Find where the given text appears and provide that cell's center as [x, y] coordinate. 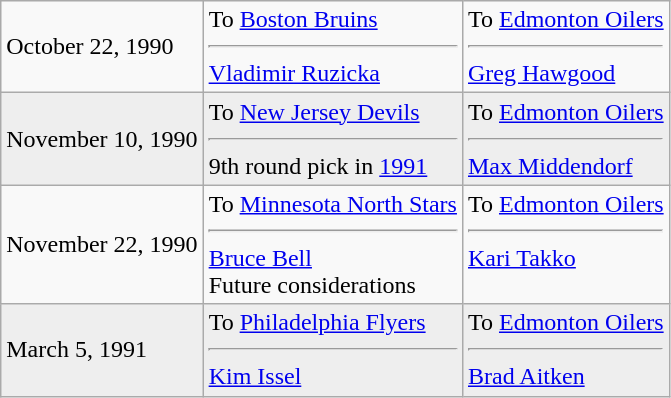
To Edmonton OilersGreg Hawgood [566, 47]
To Edmonton OilersBrad Aitken [566, 350]
To Minnesota North StarsBruce BellFuture considerations [332, 244]
November 22, 1990 [102, 244]
March 5, 1991 [102, 350]
To Boston BruinsVladimir Ruzicka [332, 47]
November 10, 1990 [102, 139]
October 22, 1990 [102, 47]
To Edmonton OilersMax Middendorf [566, 139]
To Philadelphia FlyersKim Issel [332, 350]
To Edmonton OilersKari Takko [566, 244]
To New Jersey Devils9th round pick in 1991 [332, 139]
